Capture the cell that displays the provided text and extract its (X, Y) central coordinate. 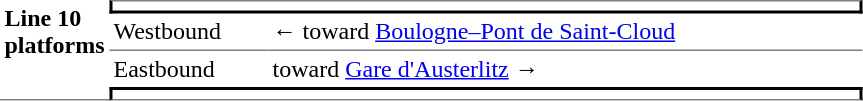
← toward Boulogne–Pont de Saint-Cloud (565, 33)
toward Gare d'Austerlitz → (565, 69)
Eastbound (188, 69)
Line 10 platforms (54, 50)
Westbound (188, 33)
